Pinpoint the cell where the given text exists, returning its [X, Y] midpoint coordinate. 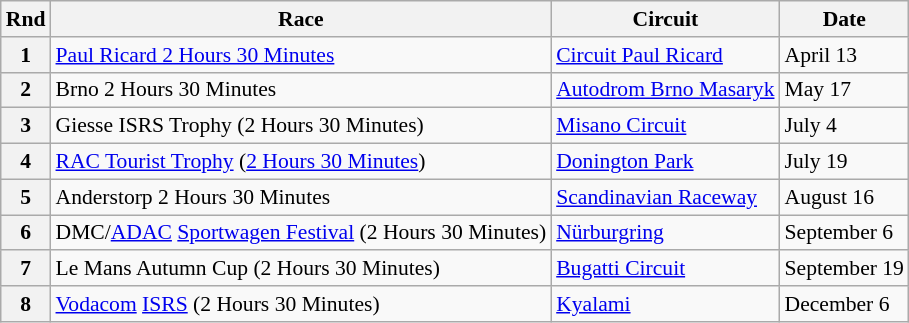
5 [26, 197]
2 [26, 90]
July 4 [844, 126]
Bugatti Circuit [665, 269]
Circuit Paul Ricard [665, 55]
Le Mans Autumn Cup (2 Hours 30 Minutes) [300, 269]
Giesse ISRS Trophy (2 Hours 30 Minutes) [300, 126]
July 19 [844, 162]
May 17 [844, 90]
December 6 [844, 304]
August 16 [844, 197]
Anderstorp 2 Hours 30 Minutes [300, 197]
6 [26, 233]
April 13 [844, 55]
Paul Ricard 2 Hours 30 Minutes [300, 55]
Autodrom Brno Masaryk [665, 90]
RAC Tourist Trophy (2 Hours 30 Minutes) [300, 162]
September 6 [844, 233]
September 19 [844, 269]
Brno 2 Hours 30 Minutes [300, 90]
Kyalami [665, 304]
1 [26, 55]
Vodacom ISRS (2 Hours 30 Minutes) [300, 304]
Circuit [665, 19]
DMC/ADAC Sportwagen Festival (2 Hours 30 Minutes) [300, 233]
Nürburgring [665, 233]
4 [26, 162]
Misano Circuit [665, 126]
8 [26, 304]
Rnd [26, 19]
Scandinavian Raceway [665, 197]
Race [300, 19]
Donington Park [665, 162]
Date [844, 19]
3 [26, 126]
7 [26, 269]
